Output the (X, Y) coordinate of the center of the cell containing the given text.  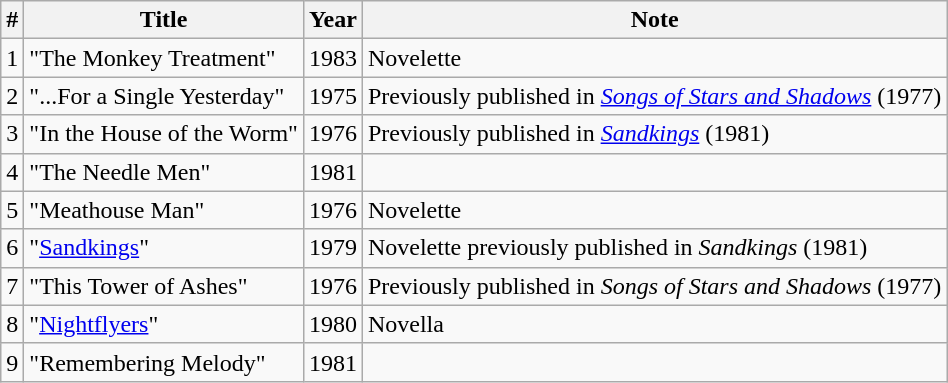
# (12, 20)
"Nightflyers" (164, 324)
3 (12, 134)
1975 (332, 96)
1979 (332, 248)
"The Needle Men" (164, 172)
Note (654, 20)
7 (12, 286)
Novella (654, 324)
"Meathouse Man" (164, 210)
"In the House of the Worm" (164, 134)
"...For a Single Yesterday" (164, 96)
8 (12, 324)
1983 (332, 58)
5 (12, 210)
Year (332, 20)
"The Monkey Treatment" (164, 58)
4 (12, 172)
1 (12, 58)
2 (12, 96)
"Remembering Melody" (164, 362)
"Sandkings" (164, 248)
9 (12, 362)
Previously published in Sandkings (1981) (654, 134)
Novelette previously published in Sandkings (1981) (654, 248)
1980 (332, 324)
Title (164, 20)
"This Tower of Ashes" (164, 286)
6 (12, 248)
